Return the (x, y) coordinate for the center point of the cell that contains the specified text.  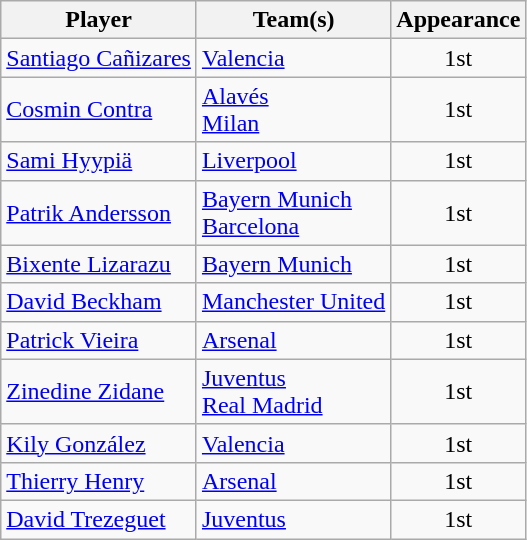
Player (99, 20)
David Trezeguet (99, 519)
Team(s) (293, 20)
Patrik Andersson (99, 212)
Kily González (99, 443)
Bayern Munich (293, 264)
Manchester United (293, 302)
Patrick Vieira (99, 340)
Alavés Milan (293, 110)
Sami Hyypiä (99, 161)
Cosmin Contra (99, 110)
Liverpool (293, 161)
Bayern Munich Barcelona (293, 212)
Thierry Henry (99, 481)
Appearance (458, 20)
Juventus (293, 519)
Juventus Real Madrid (293, 392)
David Beckham (99, 302)
Bixente Lizarazu (99, 264)
Zinedine Zidane (99, 392)
Santiago Cañizares (99, 58)
